Detect which cell encompasses the target text, then output its (X, Y) center coordinate. 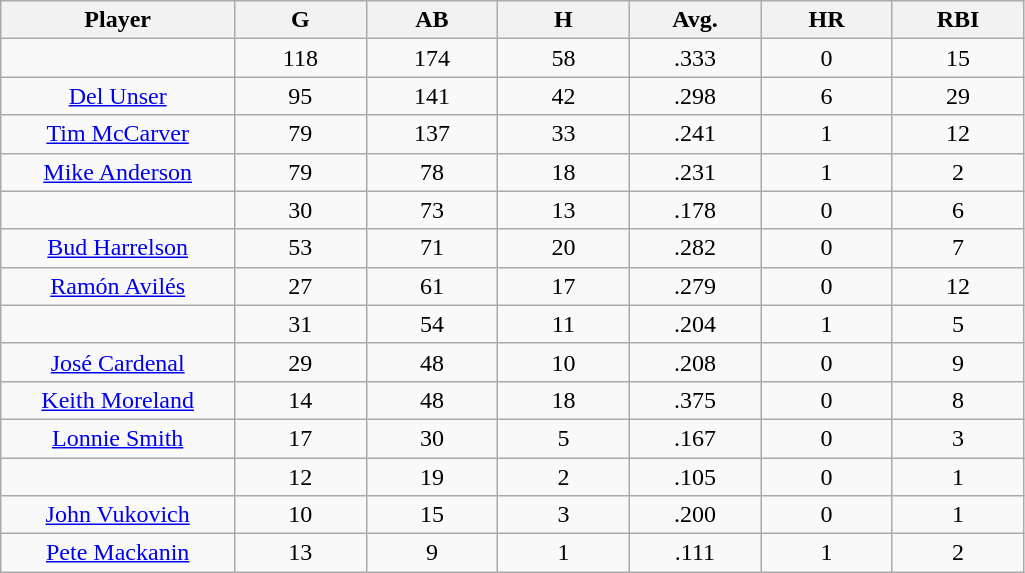
G (301, 20)
.204 (695, 324)
.298 (695, 96)
73 (432, 210)
Ramón Avilés (118, 286)
.279 (695, 286)
AB (432, 20)
58 (564, 58)
33 (564, 134)
.111 (695, 553)
8 (958, 400)
Tim McCarver (118, 134)
53 (301, 248)
Keith Moreland (118, 400)
71 (432, 248)
95 (301, 96)
.208 (695, 362)
61 (432, 286)
.241 (695, 134)
.282 (695, 248)
78 (432, 172)
John Vukovich (118, 515)
.231 (695, 172)
20 (564, 248)
137 (432, 134)
14 (301, 400)
Mike Anderson (118, 172)
RBI (958, 20)
174 (432, 58)
54 (432, 324)
.333 (695, 58)
Del Unser (118, 96)
Avg. (695, 20)
.105 (695, 477)
H (564, 20)
42 (564, 96)
31 (301, 324)
19 (432, 477)
7 (958, 248)
HR (827, 20)
Player (118, 20)
Bud Harrelson (118, 248)
11 (564, 324)
.200 (695, 515)
.178 (695, 210)
.375 (695, 400)
118 (301, 58)
José Cardenal (118, 362)
Lonnie Smith (118, 438)
141 (432, 96)
27 (301, 286)
.167 (695, 438)
Pete Mackanin (118, 553)
